Detect which cell encompasses the target text, then output its (x, y) center coordinate. 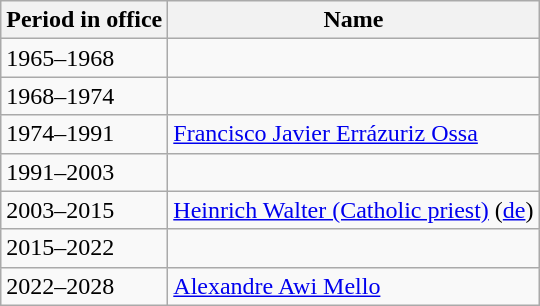
Francisco Javier Errázuriz Ossa (354, 134)
1974–1991 (84, 134)
2015–2022 (84, 248)
1968–1974 (84, 96)
2022–2028 (84, 286)
Alexandre Awi Mello (354, 286)
Heinrich Walter (Catholic priest) (de) (354, 210)
1965–1968 (84, 58)
Name (354, 20)
2003–2015 (84, 210)
1991–2003 (84, 172)
Period in office (84, 20)
